Capture the cell that displays the provided text and extract its [X, Y] central coordinate. 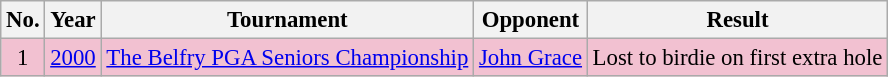
1 [23, 58]
2000 [73, 58]
Opponent [531, 20]
No. [23, 20]
The Belfry PGA Seniors Championship [288, 58]
Tournament [288, 20]
Result [737, 20]
Year [73, 20]
Lost to birdie on first extra hole [737, 58]
John Grace [531, 58]
